Return the (X, Y) coordinate for the center point of the cell that contains the specified text.  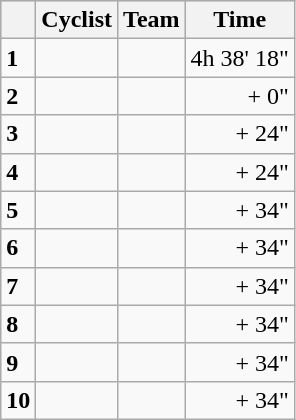
Cyclist (77, 20)
4 (18, 172)
5 (18, 210)
10 (18, 400)
4h 38' 18" (240, 58)
3 (18, 134)
9 (18, 362)
7 (18, 286)
1 (18, 58)
2 (18, 96)
Time (240, 20)
6 (18, 248)
Team (152, 20)
+ 0" (240, 96)
8 (18, 324)
